Scan for the cell matching the given text and deliver its [X, Y] coordinate at center. 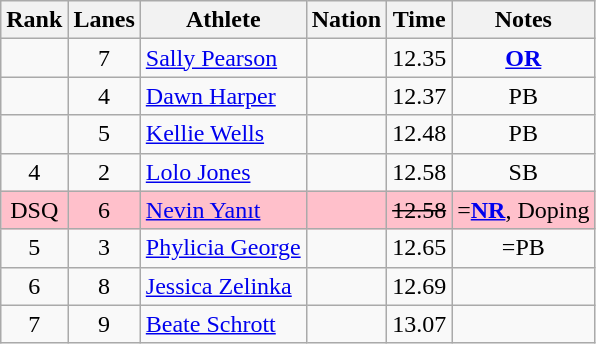
Nevin Yanıt [223, 210]
Lolo Jones [223, 172]
=PB [524, 248]
Nation [346, 20]
12.69 [420, 286]
12.48 [420, 134]
Kellie Wells [223, 134]
OR [524, 58]
9 [104, 324]
Lanes [104, 20]
12.37 [420, 96]
Dawn Harper [223, 96]
8 [104, 286]
2 [104, 172]
Jessica Zelinka [223, 286]
Beate Schrott [223, 324]
Time [420, 20]
Rank [34, 20]
DSQ [34, 210]
SB [524, 172]
Phylicia George [223, 248]
12.35 [420, 58]
Athlete [223, 20]
3 [104, 248]
13.07 [420, 324]
12.65 [420, 248]
Sally Pearson [223, 58]
=NR, Doping [524, 210]
Notes [524, 20]
